Search for the cell housing the specified text and yield its (x, y) center coordinate. 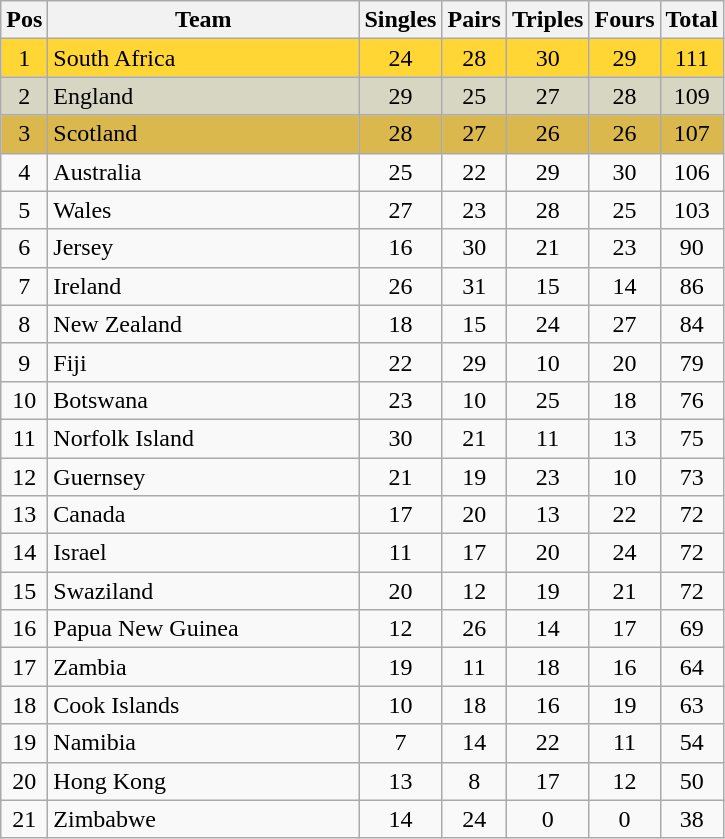
38 (692, 819)
Botswana (204, 400)
3 (24, 134)
Wales (204, 210)
Swaziland (204, 591)
50 (692, 781)
Pos (24, 20)
84 (692, 324)
63 (692, 705)
Australia (204, 172)
Hong Kong (204, 781)
Total (692, 20)
109 (692, 96)
New Zealand (204, 324)
Israel (204, 553)
103 (692, 210)
Norfolk Island (204, 438)
75 (692, 438)
South Africa (204, 58)
Zambia (204, 667)
54 (692, 743)
6 (24, 248)
1 (24, 58)
Team (204, 20)
111 (692, 58)
Pairs (474, 20)
86 (692, 286)
Papua New Guinea (204, 629)
79 (692, 362)
31 (474, 286)
Ireland (204, 286)
106 (692, 172)
73 (692, 477)
Fiji (204, 362)
90 (692, 248)
Jersey (204, 248)
Fours (624, 20)
5 (24, 210)
Scotland (204, 134)
England (204, 96)
2 (24, 96)
69 (692, 629)
Canada (204, 515)
Guernsey (204, 477)
64 (692, 667)
Singles (400, 20)
9 (24, 362)
4 (24, 172)
76 (692, 400)
Zimbabwe (204, 819)
Triples (548, 20)
Namibia (204, 743)
Cook Islands (204, 705)
107 (692, 134)
